Return (X, Y) of the center of cell containing provided text 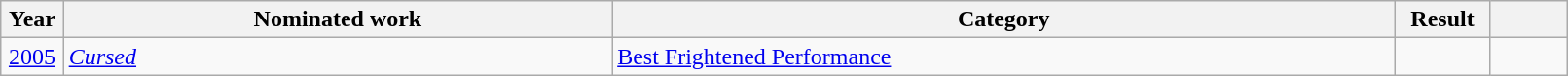
Best Frightened Performance (1004, 57)
Result (1442, 19)
Nominated work (338, 19)
2005 (32, 57)
Cursed (338, 57)
Year (32, 19)
Category (1004, 19)
